Search for the cell housing the specified text and yield its [X, Y] center coordinate. 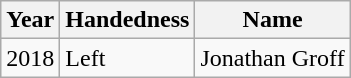
Jonathan Groff [272, 58]
2018 [30, 58]
Left [128, 58]
Year [30, 20]
Handedness [128, 20]
Name [272, 20]
